Capture the cell that displays the provided text and extract its (x, y) central coordinate. 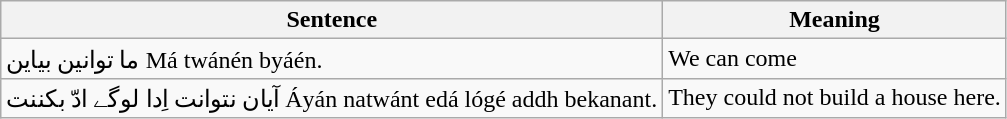
They could not build a house here. (835, 98)
آیان نتوانت اِدا لوگے ادّ بکننت Áyán natwánt edá lógé addh bekanant. (332, 98)
Sentence (332, 20)
Meaning (835, 20)
We can come (835, 59)
ما توانین بیاین Má twánén byáén. (332, 59)
